Extract the (X, Y) coordinate from the center of the cell holding the provided text.  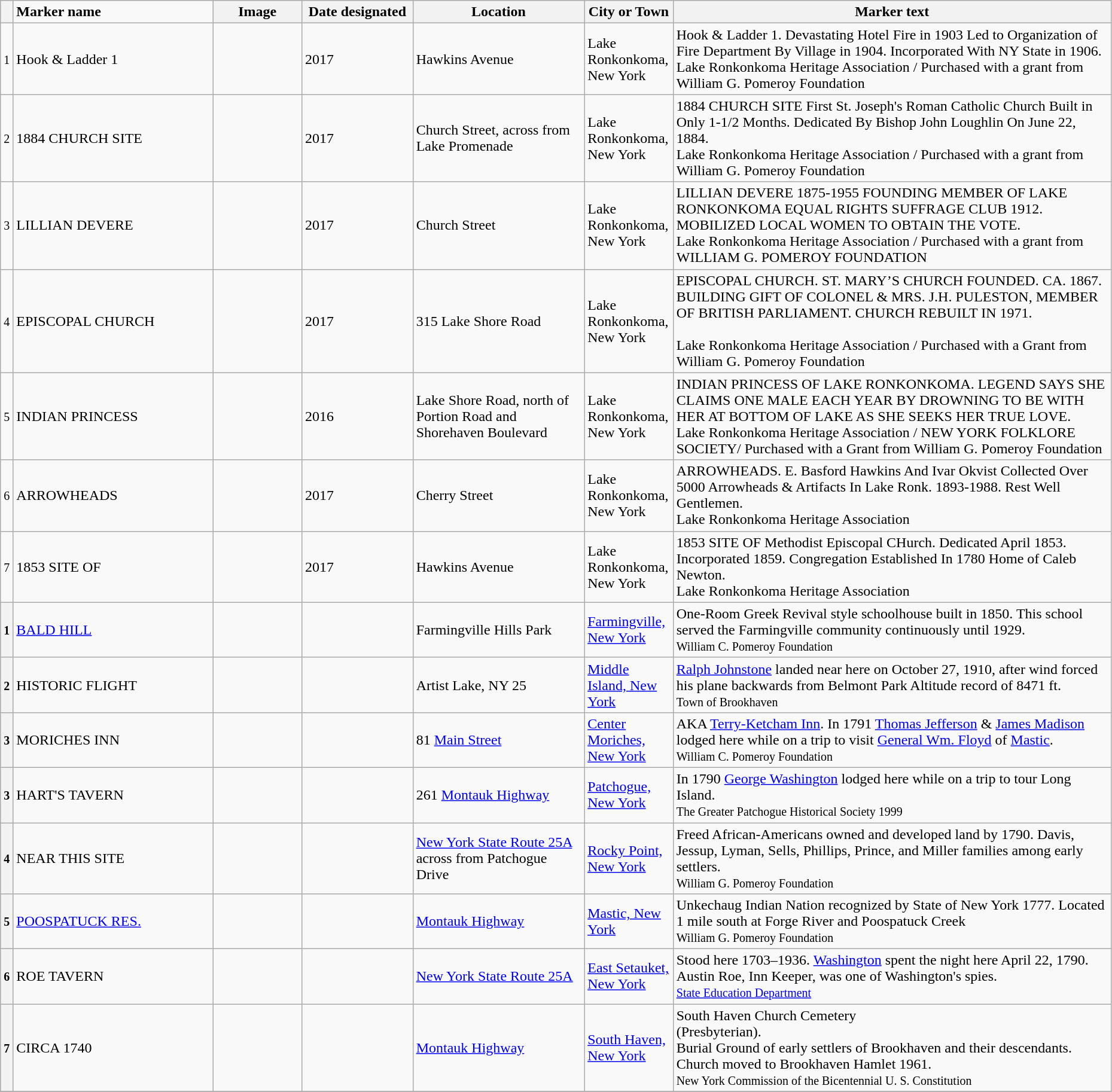
Location (499, 12)
NEAR THIS SITE (113, 859)
LILLIAN DEVERE (113, 225)
Unkechaug Indian Nation recognized by State of New York 1777. Located 1 mile south at Forge River and Poospatuck CreekWilliam G. Pomeroy Foundation (892, 922)
Cherry Street (499, 495)
ARROWHEADS (113, 495)
Hook & Ladder 1 (113, 59)
CIRCA 1740 (113, 1048)
1853 SITE OF (113, 567)
Farmingville, New York (629, 630)
315 Lake Shore Road (499, 321)
ROE TAVERN (113, 977)
City or Town (629, 12)
BALD HILL (113, 630)
In 1790 George Washington lodged here while on a trip to tour Long Island.The Greater Patchogue Historical Society 1999 (892, 795)
Marker name (113, 12)
Date designated (358, 12)
Farmingville Hills Park (499, 630)
HART'S TAVERN (113, 795)
New York State Route 25A (499, 977)
1884 CHURCH SITE (113, 138)
New York State Route 25A across from Patchogue Drive (499, 859)
Middle Island, New York (629, 685)
MORICHES INN (113, 740)
Church Street, across from Lake Promenade (499, 138)
Mastic, New York (629, 922)
2016 (358, 416)
Church Street (499, 225)
Rocky Point, New York (629, 859)
Artist Lake, NY 25 (499, 685)
Center Moriches, New York (629, 740)
East Setauket, New York (629, 977)
HISTORIC FLIGHT (113, 685)
261 Montauk Highway (499, 795)
POOSPATUCK RES. (113, 922)
Image (257, 12)
81 Main Street (499, 740)
Marker text (892, 12)
Lake Shore Road, north of Portion Road and Shorehaven Boulevard (499, 416)
EPISCOPAL CHURCH (113, 321)
Patchogue, New York (629, 795)
South Haven, New York (629, 1048)
INDIAN PRINCESS (113, 416)
